Search for the cell housing the specified text and yield its [x, y] center coordinate. 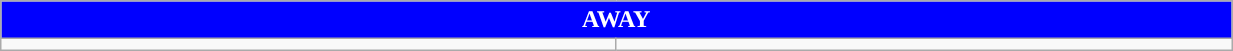
AWAY [616, 20]
